Output the (X, Y) coordinate of the center of the cell containing the given text.  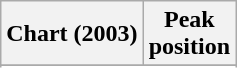
Peakposition (189, 34)
Chart (2003) (72, 34)
